Provide the [X, Y] coordinate of the cell's center where the given text is located.  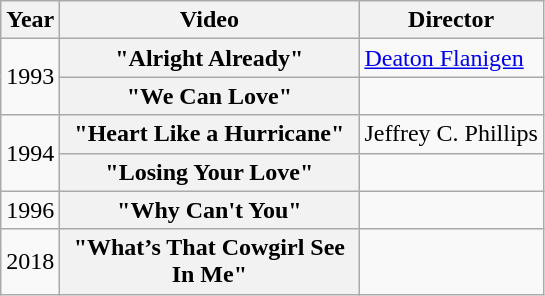
Year [30, 20]
1993 [30, 77]
1994 [30, 153]
"What’s That Cowgirl See In Me" [210, 262]
"Losing Your Love" [210, 172]
2018 [30, 262]
"Alright Already" [210, 58]
"Heart Like a Hurricane" [210, 134]
1996 [30, 210]
Director [452, 20]
Video [210, 20]
Jeffrey C. Phillips [452, 134]
"We Can Love" [210, 96]
"Why Can't You" [210, 210]
Deaton Flanigen [452, 58]
